Return (X, Y) of the center of cell containing provided text 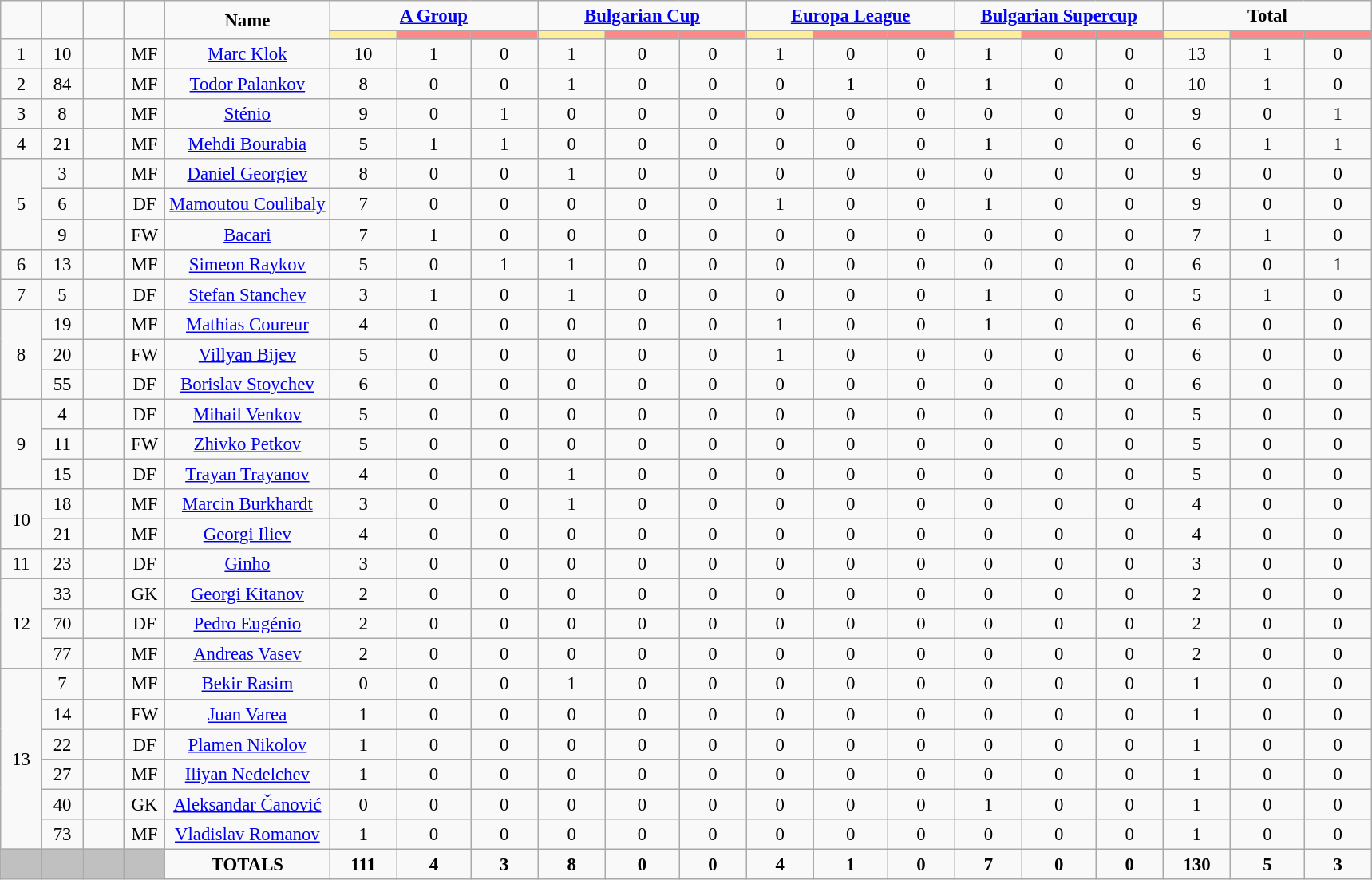
Bulgarian Supercup (1058, 16)
Plamen Nikolov (247, 744)
Zhivko Petkov (247, 444)
19 (62, 324)
Europa League (851, 16)
Trayan Trayanov (247, 474)
Ginho (247, 564)
Bacari (247, 235)
22 (62, 744)
Total (1267, 16)
130 (1196, 864)
Aleksandar Čanović (247, 804)
55 (62, 385)
Pedro Eugénio (247, 624)
Sténio (247, 114)
Georgi Kitanov (247, 594)
73 (62, 835)
Stefan Stanchev (247, 294)
Iliyan Nedelchev (247, 774)
Daniel Georgiev (247, 175)
TOTALS (247, 864)
40 (62, 804)
Marc Klok (247, 54)
12 (22, 624)
18 (62, 504)
Mehdi Bourabia (247, 144)
23 (62, 564)
Name (247, 20)
Simeon Raykov (247, 264)
14 (62, 714)
15 (62, 474)
Mamoutou Coulibaly (247, 204)
Todor Palankov (247, 85)
27 (62, 774)
77 (62, 654)
Georgi Iliev (247, 535)
111 (363, 864)
Mihail Venkov (247, 414)
20 (62, 354)
70 (62, 624)
Borislav Stoychev (247, 385)
Mathias Coureur (247, 324)
A Group (434, 16)
Andreas Vasev (247, 654)
Villyan Bijev (247, 354)
Juan Varea (247, 714)
Bekir Rasim (247, 685)
Marcin Burkhardt (247, 504)
84 (62, 85)
33 (62, 594)
Vladislav Romanov (247, 835)
Bulgarian Cup (642, 16)
